Detect which cell encompasses the target text, then output its [x, y] center coordinate. 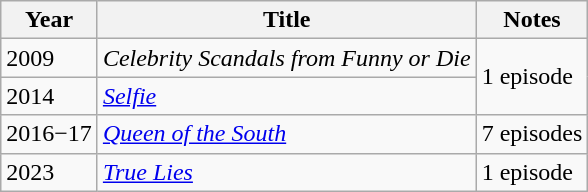
Selfie [286, 96]
7 episodes [532, 134]
Notes [532, 20]
Queen of the South [286, 134]
2014 [50, 96]
2016−17 [50, 134]
2009 [50, 58]
Title [286, 20]
Celebrity Scandals from Funny or Die [286, 58]
Year [50, 20]
True Lies [286, 172]
2023 [50, 172]
